Output the (X, Y) coordinate of the center of the cell containing the given text.  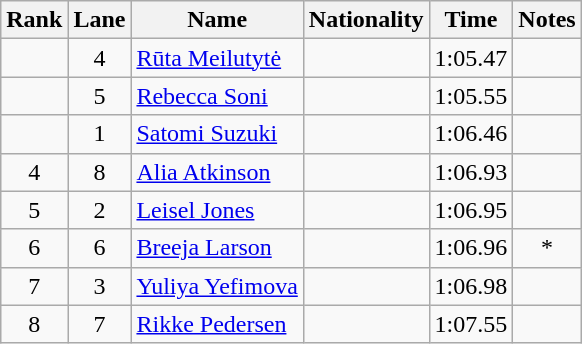
1 (100, 134)
Nationality (366, 20)
Notes (547, 20)
1:05.55 (471, 96)
Satomi Suzuki (217, 134)
Name (217, 20)
2 (100, 210)
Time (471, 20)
Rūta Meilutytė (217, 58)
Lane (100, 20)
Rebecca Soni (217, 96)
1:06.95 (471, 210)
Yuliya Yefimova (217, 286)
Leisel Jones (217, 210)
1:06.46 (471, 134)
1:05.47 (471, 58)
1:06.96 (471, 248)
Rank (34, 20)
Rikke Pedersen (217, 324)
3 (100, 286)
* (547, 248)
1:06.98 (471, 286)
1:06.93 (471, 172)
Breeja Larson (217, 248)
1:07.55 (471, 324)
Alia Atkinson (217, 172)
